Return the (X, Y) coordinate for the center point of the cell that contains the specified text.  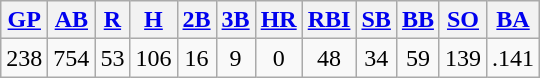
BA (514, 20)
106 (154, 58)
R (112, 20)
238 (24, 58)
59 (418, 58)
SB (376, 20)
3B (236, 20)
GP (24, 20)
RBI (329, 20)
754 (72, 58)
2B (196, 20)
SO (462, 20)
H (154, 20)
BB (418, 20)
139 (462, 58)
.141 (514, 58)
9 (236, 58)
16 (196, 58)
AB (72, 20)
53 (112, 58)
34 (376, 58)
0 (278, 58)
48 (329, 58)
HR (278, 20)
